Capture the cell that displays the provided text and extract its (x, y) central coordinate. 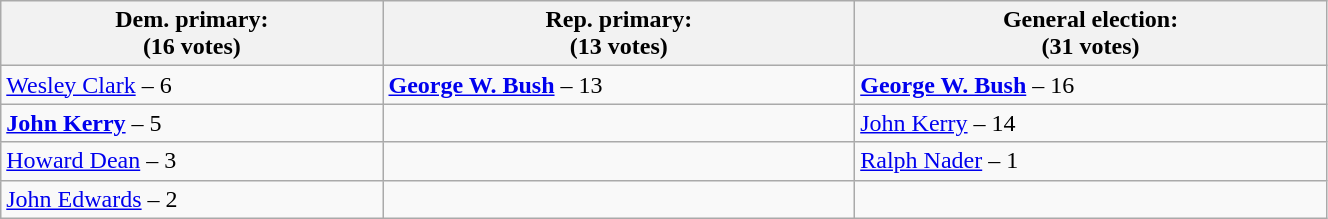
John Kerry – 14 (1091, 123)
George W. Bush – 13 (619, 85)
Dem. primary:(16 votes) (192, 34)
George W. Bush – 16 (1091, 85)
Wesley Clark – 6 (192, 85)
Rep. primary:(13 votes) (619, 34)
Howard Dean – 3 (192, 161)
General election:(31 votes) (1091, 34)
John Edwards – 2 (192, 199)
John Kerry – 5 (192, 123)
Ralph Nader – 1 (1091, 161)
